From the cell containing the given text, extract its center point as (X, Y) coordinate. 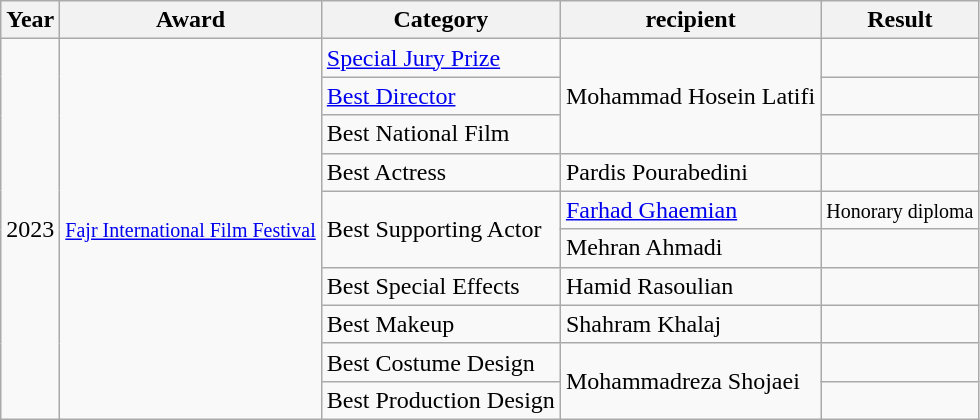
2023 (30, 230)
Hamid Rasoulian (690, 286)
Best Costume Design (440, 362)
recipient (690, 20)
Honorary diploma (900, 210)
Fajr International Film Festival (190, 230)
Best National Film (440, 134)
Best Supporting Actor (440, 229)
Year (30, 20)
Farhad Ghaemian (690, 210)
Special Jury Prize (440, 58)
Shahram Khalaj (690, 324)
Pardis Pourabedini (690, 172)
Best Makeup (440, 324)
Mohammad Hosein Latifi (690, 96)
Mehran Ahmadi (690, 248)
Best Actress (440, 172)
Result (900, 20)
Best Production Design (440, 400)
Best Director (440, 96)
Best Special Effects (440, 286)
Award (190, 20)
Mohammadreza Shojaei (690, 381)
Category (440, 20)
